Pinpoint the cell where the given text exists, returning its (X, Y) midpoint coordinate. 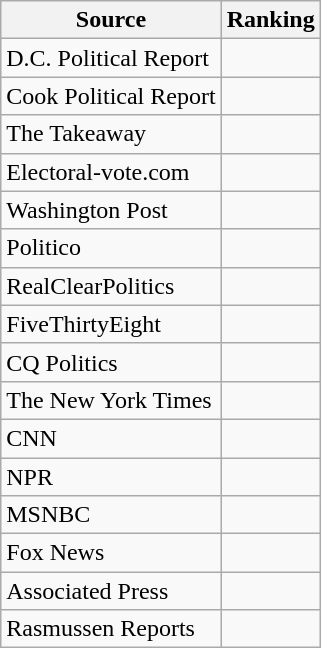
Washington Post (111, 210)
RealClearPolitics (111, 286)
Cook Political Report (111, 96)
MSNBC (111, 515)
Rasmussen Reports (111, 629)
Source (111, 20)
Electoral-vote.com (111, 172)
NPR (111, 477)
Fox News (111, 553)
CNN (111, 438)
D.C. Political Report (111, 58)
Politico (111, 248)
FiveThirtyEight (111, 324)
The New York Times (111, 400)
Associated Press (111, 591)
The Takeaway (111, 134)
Ranking (270, 20)
CQ Politics (111, 362)
